Detect which cell encompasses the target text, then output its [X, Y] center coordinate. 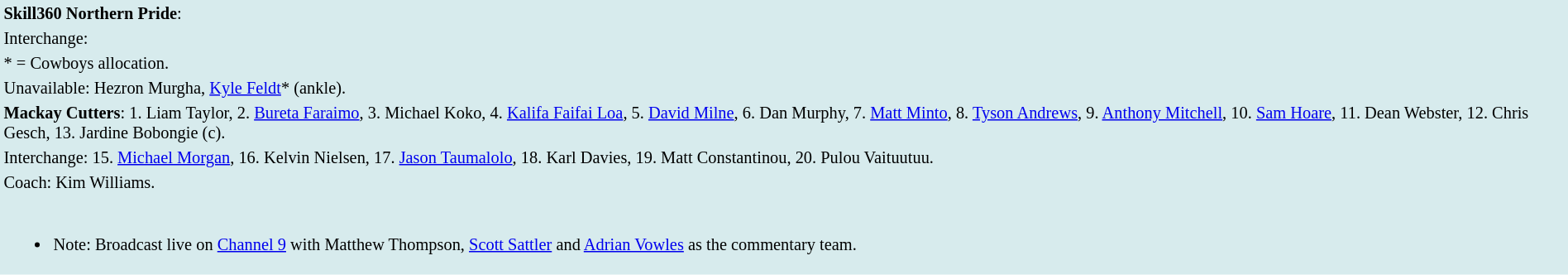
Interchange: 15. Michael Morgan, 16. Kelvin Nielsen, 17. Jason Taumalolo, 18. Karl Davies, 19. Matt Constantinou, 20. Pulou Vaituutuu. [784, 157]
Unavailable: Hezron Murgha, Kyle Feldt* (ankle). [784, 88]
Interchange: [784, 38]
Skill360 Northern Pride: [784, 13]
Note: Broadcast live on Channel 9 with Matthew Thompson, Scott Sattler and Adrian Vowles as the commentary team. [784, 234]
Coach: Kim Williams. [784, 182]
* = Cowboys allocation. [784, 63]
